Return (X, Y) of the center of cell containing provided text 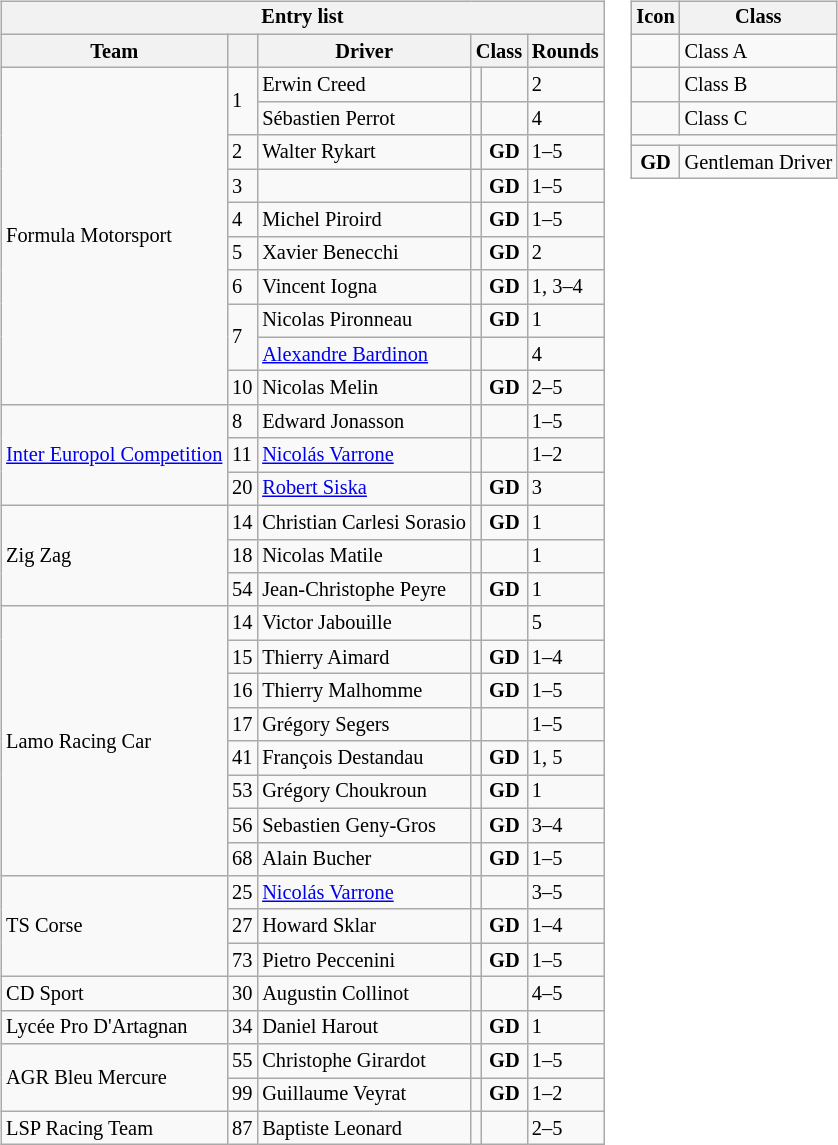
Vincent Iogna (364, 287)
Christophe Girardot (364, 1061)
Class B (758, 85)
Michel Piroird (364, 220)
Zig Zag (114, 556)
15 (242, 657)
Christian Carlesi Sorasio (364, 522)
Erwin Creed (364, 85)
Augustin Collinot (364, 994)
30 (242, 994)
TS Corse (114, 926)
Edward Jonasson (364, 422)
Xavier Benecchi (364, 253)
Guillaume Veyrat (364, 1095)
Driver (364, 51)
8 (242, 422)
1, 5 (566, 758)
41 (242, 758)
3–5 (566, 893)
56 (242, 825)
6 (242, 287)
16 (242, 691)
Sebastien Geny-Gros (364, 825)
7 (242, 338)
73 (242, 960)
3–4 (566, 825)
François Destandau (364, 758)
68 (242, 859)
27 (242, 926)
Victor Jabouille (364, 623)
Alain Bucher (364, 859)
Thierry Aimard (364, 657)
Inter Europol Competition (114, 456)
Pietro Peccenini (364, 960)
AGR Bleu Mercure (114, 1078)
Sébastien Perrot (364, 119)
Class A (758, 51)
Walter Rykart (364, 152)
Grégory Segers (364, 724)
Gentleman Driver (758, 162)
54 (242, 590)
Thierry Malhomme (364, 691)
18 (242, 556)
LSP Racing Team (114, 1128)
1, 3–4 (566, 287)
Nicolas Pironneau (364, 321)
Rounds (566, 51)
Formula Motorsport (114, 236)
Jean-Christophe Peyre (364, 590)
Lycée Pro D'Artagnan (114, 1027)
Team (114, 51)
99 (242, 1095)
Daniel Harout (364, 1027)
Entry list (302, 18)
17 (242, 724)
CD Sport (114, 994)
Alexandre Bardinon (364, 354)
Nicolas Melin (364, 388)
25 (242, 893)
Grégory Choukroun (364, 792)
Nicolas Matile (364, 556)
Class C (758, 119)
Lamo Racing Car (114, 740)
4–5 (566, 994)
Icon (655, 18)
Baptiste Leonard (364, 1128)
87 (242, 1128)
55 (242, 1061)
53 (242, 792)
11 (242, 455)
Howard Sklar (364, 926)
10 (242, 388)
20 (242, 489)
Robert Siska (364, 489)
34 (242, 1027)
